Pinpoint the cell where the given text exists, returning its [x, y] midpoint coordinate. 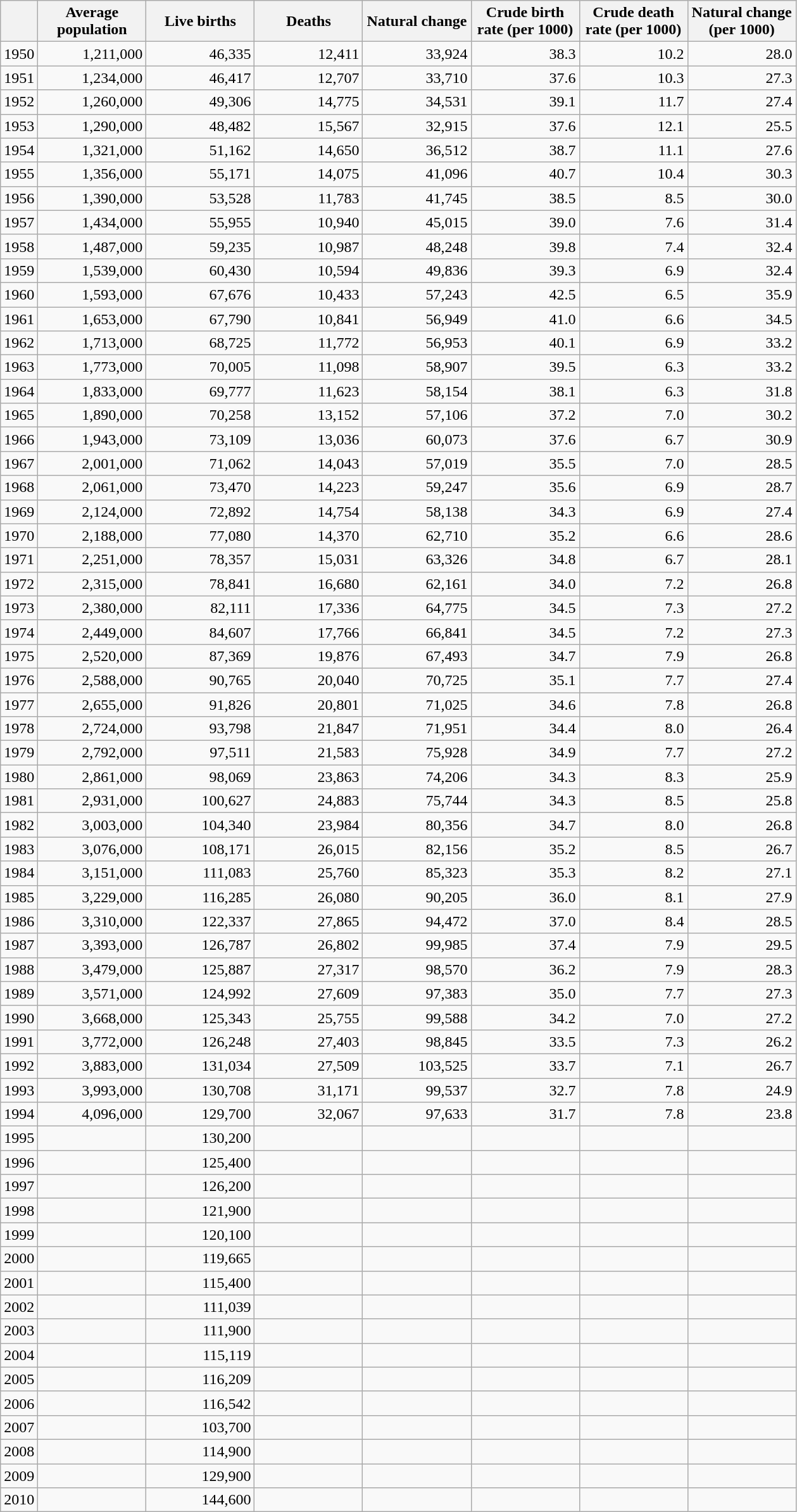
3,310,000 [92, 921]
8.1 [633, 897]
21,847 [309, 729]
26.2 [742, 1042]
111,083 [200, 873]
78,357 [200, 560]
75,744 [417, 801]
39.8 [525, 246]
1956 [19, 198]
30.2 [742, 415]
35.1 [525, 680]
10.4 [633, 174]
1955 [19, 174]
12,707 [309, 78]
58,907 [417, 367]
25.5 [742, 126]
71,025 [417, 705]
2,655,000 [92, 705]
1950 [19, 54]
24,883 [309, 801]
35.0 [525, 993]
2,449,000 [92, 632]
48,248 [417, 246]
111,900 [200, 1331]
1992 [19, 1066]
39.1 [525, 102]
Crude death rate (per 1000) [633, 22]
116,209 [200, 1379]
122,337 [200, 921]
114,900 [200, 1451]
26,015 [309, 849]
31.8 [742, 391]
91,826 [200, 705]
32,915 [417, 126]
38.1 [525, 391]
2,315,000 [92, 584]
2001 [19, 1283]
72,892 [200, 512]
6.5 [633, 294]
120,100 [200, 1235]
2004 [19, 1355]
103,525 [417, 1066]
1,211,000 [92, 54]
34.8 [525, 560]
90,205 [417, 897]
10,433 [309, 294]
2,251,000 [92, 560]
51,162 [200, 150]
108,171 [200, 849]
27,317 [309, 969]
27.1 [742, 873]
129,900 [200, 1476]
27.6 [742, 150]
34,531 [417, 102]
1990 [19, 1017]
2008 [19, 1451]
1993 [19, 1090]
42.5 [525, 294]
75,928 [417, 753]
13,036 [309, 439]
57,019 [417, 463]
34.2 [525, 1017]
35.3 [525, 873]
62,161 [417, 584]
124,992 [200, 993]
8.2 [633, 873]
2,588,000 [92, 680]
34.0 [525, 584]
97,383 [417, 993]
80,356 [417, 825]
36,512 [417, 150]
1981 [19, 801]
28.6 [742, 536]
31.7 [525, 1114]
38.3 [525, 54]
1961 [19, 318]
97,633 [417, 1114]
34.6 [525, 705]
116,542 [200, 1403]
121,900 [200, 1211]
1971 [19, 560]
3,571,000 [92, 993]
1963 [19, 367]
2,931,000 [92, 801]
11,772 [309, 343]
74,206 [417, 777]
1984 [19, 873]
1959 [19, 270]
119,665 [200, 1259]
126,200 [200, 1187]
11.7 [633, 102]
45,015 [417, 222]
25.8 [742, 801]
Natural change [417, 22]
111,039 [200, 1307]
130,708 [200, 1090]
26.4 [742, 729]
28.3 [742, 969]
27,865 [309, 921]
33.5 [525, 1042]
10.3 [633, 78]
10,987 [309, 246]
23,863 [309, 777]
38.7 [525, 150]
2,001,000 [92, 463]
1951 [19, 78]
40.1 [525, 343]
59,247 [417, 488]
1965 [19, 415]
115,119 [200, 1355]
35.6 [525, 488]
14,043 [309, 463]
3,993,000 [92, 1090]
77,080 [200, 536]
39.3 [525, 270]
26,080 [309, 897]
14,650 [309, 150]
37.4 [525, 945]
55,171 [200, 174]
57,106 [417, 415]
41.0 [525, 318]
56,949 [417, 318]
20,801 [309, 705]
1972 [19, 584]
78,841 [200, 584]
12.1 [633, 126]
94,472 [417, 921]
46,335 [200, 54]
84,607 [200, 632]
Live births [200, 22]
Natural change (per 1000) [742, 22]
27,609 [309, 993]
1974 [19, 632]
30.0 [742, 198]
1969 [19, 512]
68,725 [200, 343]
3,393,000 [92, 945]
1,653,000 [92, 318]
32,067 [309, 1114]
1980 [19, 777]
16,680 [309, 584]
55,955 [200, 222]
2,380,000 [92, 608]
125,400 [200, 1162]
1,234,000 [92, 78]
46,417 [200, 78]
144,600 [200, 1500]
33,710 [417, 78]
1,487,000 [92, 246]
1,773,000 [92, 367]
1,356,000 [92, 174]
8.3 [633, 777]
21,583 [309, 753]
33.7 [525, 1066]
1982 [19, 825]
3,479,000 [92, 969]
2,188,000 [92, 536]
2003 [19, 1331]
1985 [19, 897]
1,593,000 [92, 294]
3,772,000 [92, 1042]
71,951 [417, 729]
Deaths [309, 22]
1952 [19, 102]
14,223 [309, 488]
85,323 [417, 873]
1,390,000 [92, 198]
39.0 [525, 222]
2005 [19, 1379]
60,430 [200, 270]
3,883,000 [92, 1066]
27,509 [309, 1066]
67,790 [200, 318]
3,151,000 [92, 873]
131,034 [200, 1066]
33,924 [417, 54]
1989 [19, 993]
3,076,000 [92, 849]
93,798 [200, 729]
31,171 [309, 1090]
13,152 [309, 415]
19,876 [309, 656]
99,588 [417, 1017]
27,403 [309, 1042]
1983 [19, 849]
10,841 [309, 318]
48,482 [200, 126]
1953 [19, 126]
25.9 [742, 777]
1,943,000 [92, 439]
57,243 [417, 294]
36.0 [525, 897]
53,528 [200, 198]
1957 [19, 222]
126,248 [200, 1042]
2000 [19, 1259]
26,802 [309, 945]
1987 [19, 945]
1975 [19, 656]
1,434,000 [92, 222]
1976 [19, 680]
25,755 [309, 1017]
3,229,000 [92, 897]
37.0 [525, 921]
99,537 [417, 1090]
70,258 [200, 415]
1970 [19, 536]
34.9 [525, 753]
73,470 [200, 488]
15,567 [309, 126]
2009 [19, 1476]
70,725 [417, 680]
Average population [92, 22]
69,777 [200, 391]
73,109 [200, 439]
10,594 [309, 270]
1962 [19, 343]
82,156 [417, 849]
126,787 [200, 945]
58,138 [417, 512]
2,124,000 [92, 512]
32.7 [525, 1090]
11.1 [633, 150]
37.2 [525, 415]
28.1 [742, 560]
35.5 [525, 463]
1,833,000 [92, 391]
7.4 [633, 246]
130,200 [200, 1138]
1958 [19, 246]
116,285 [200, 897]
2010 [19, 1500]
14,075 [309, 174]
30.9 [742, 439]
17,336 [309, 608]
125,343 [200, 1017]
41,745 [417, 198]
1968 [19, 488]
27.9 [742, 897]
115,400 [200, 1283]
1994 [19, 1114]
1,713,000 [92, 343]
66,841 [417, 632]
3,003,000 [92, 825]
1960 [19, 294]
63,326 [417, 560]
17,766 [309, 632]
1998 [19, 1211]
62,710 [417, 536]
29.5 [742, 945]
36.2 [525, 969]
98,845 [417, 1042]
28.7 [742, 488]
87,369 [200, 656]
38.5 [525, 198]
1988 [19, 969]
1991 [19, 1042]
1954 [19, 150]
1973 [19, 608]
104,340 [200, 825]
1,539,000 [92, 270]
35.9 [742, 294]
49,306 [200, 102]
40.7 [525, 174]
7.6 [633, 222]
1,890,000 [92, 415]
99,985 [417, 945]
1979 [19, 753]
25,760 [309, 873]
58,154 [417, 391]
59,235 [200, 246]
12,411 [309, 54]
1966 [19, 439]
98,069 [200, 777]
1997 [19, 1187]
11,098 [309, 367]
1978 [19, 729]
1,321,000 [92, 150]
10,940 [309, 222]
1977 [19, 705]
15,031 [309, 560]
24.9 [742, 1090]
2,520,000 [92, 656]
67,676 [200, 294]
Crude birth rate (per 1000) [525, 22]
7.1 [633, 1066]
28.0 [742, 54]
31.4 [742, 222]
2007 [19, 1427]
67,493 [417, 656]
2006 [19, 1403]
2,792,000 [92, 753]
1996 [19, 1162]
1,260,000 [92, 102]
2002 [19, 1307]
129,700 [200, 1114]
2,061,000 [92, 488]
90,765 [200, 680]
1999 [19, 1235]
64,775 [417, 608]
11,783 [309, 198]
49,836 [417, 270]
14,775 [309, 102]
1995 [19, 1138]
39.5 [525, 367]
97,511 [200, 753]
10.2 [633, 54]
23.8 [742, 1114]
3,668,000 [92, 1017]
11,623 [309, 391]
100,627 [200, 801]
1964 [19, 391]
20,040 [309, 680]
41,096 [417, 174]
103,700 [200, 1427]
82,111 [200, 608]
60,073 [417, 439]
2,861,000 [92, 777]
23,984 [309, 825]
14,370 [309, 536]
70,005 [200, 367]
14,754 [309, 512]
1986 [19, 921]
125,887 [200, 969]
1,290,000 [92, 126]
8.4 [633, 921]
98,570 [417, 969]
2,724,000 [92, 729]
56,953 [417, 343]
30.3 [742, 174]
71,062 [200, 463]
1967 [19, 463]
34.4 [525, 729]
4,096,000 [92, 1114]
